Detect which cell encompasses the target text, then output its [x, y] center coordinate. 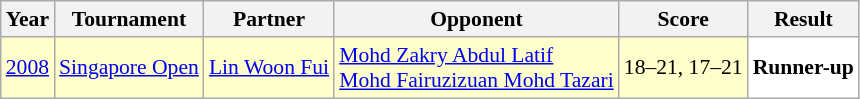
2008 [28, 68]
Score [684, 19]
Tournament [129, 19]
Partner [269, 19]
Runner-up [804, 68]
Result [804, 19]
Opponent [476, 19]
Lin Woon Fui [269, 68]
18–21, 17–21 [684, 68]
Singapore Open [129, 68]
Year [28, 19]
Mohd Zakry Abdul Latif Mohd Fairuzizuan Mohd Tazari [476, 68]
